For the text-containing cell, return its midpoint in (x, y) coordinate format. 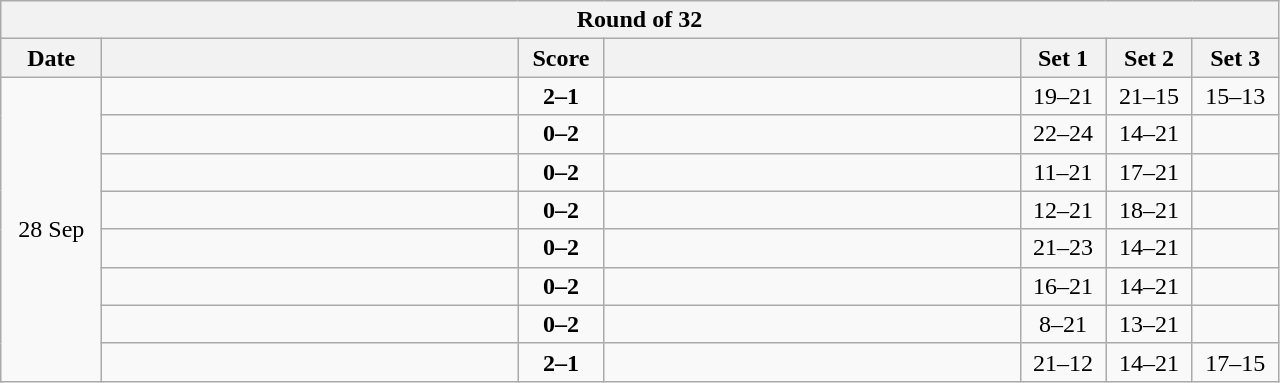
8–21 (1063, 324)
21–15 (1149, 96)
17–21 (1149, 172)
Date (52, 58)
16–21 (1063, 286)
21–12 (1063, 362)
19–21 (1063, 96)
12–21 (1063, 210)
Round of 32 (640, 20)
Set 3 (1235, 58)
15–13 (1235, 96)
22–24 (1063, 134)
Set 1 (1063, 58)
Score (561, 58)
17–15 (1235, 362)
28 Sep (52, 229)
Set 2 (1149, 58)
11–21 (1063, 172)
18–21 (1149, 210)
21–23 (1063, 248)
13–21 (1149, 324)
